Return (x, y) of the center of cell containing provided text 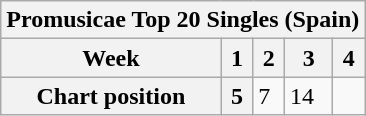
14 (309, 96)
Promusicae Top 20 Singles (Spain) (183, 20)
4 (349, 58)
Week (111, 58)
1 (237, 58)
2 (269, 58)
Chart position (111, 96)
3 (309, 58)
5 (237, 96)
7 (269, 96)
